Search for the cell housing the specified text and yield its [X, Y] center coordinate. 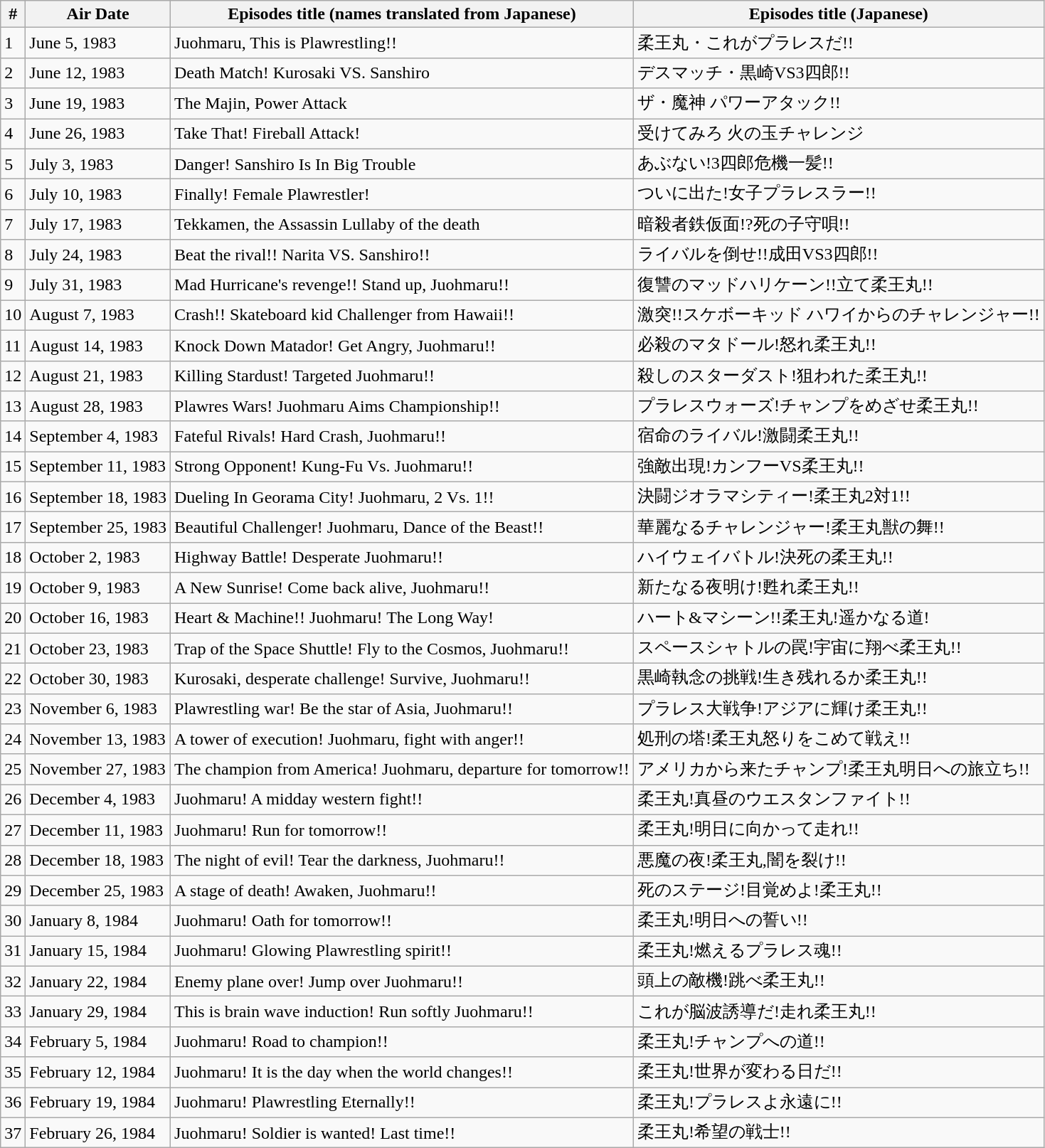
August 28, 1983 [98, 407]
2 [13, 73]
Dueling In Georama City! Juohmaru, 2 Vs. 1!! [403, 496]
# [13, 14]
Juohmaru! It is the day when the world changes!! [403, 1073]
柔王丸・これがプラレスだ!! [838, 43]
Episodes title (names translated from Japanese) [403, 14]
February 26, 1984 [98, 1132]
スペースシャトルの罠!宇宙に翔べ柔王丸!! [838, 649]
February 19, 1984 [98, 1102]
Episodes title (Japanese) [838, 14]
October 30, 1983 [98, 679]
September 25, 1983 [98, 528]
Finally! Female Plawrestler! [403, 195]
January 29, 1984 [98, 1011]
Juohmaru! Road to champion!! [403, 1041]
ハイウェイバトル!決死の柔王丸!! [838, 558]
Crash!! Skateboard kid Challenger from Hawaii!! [403, 316]
October 9, 1983 [98, 588]
26 [13, 799]
Danger! Sanshiro Is In Big Trouble [403, 164]
黒崎執念の挑戦!生き残れるか柔王丸!! [838, 679]
14 [13, 437]
強敵出現!カンフーVS柔王丸!! [838, 467]
悪魔の夜!柔王丸,闇を裂け!! [838, 861]
Highway Battle! Desperate Juohmaru!! [403, 558]
January 15, 1984 [98, 952]
Juohmaru! A midday western fight!! [403, 799]
17 [13, 528]
13 [13, 407]
Juohmaru! Plawrestling Eternally!! [403, 1102]
27 [13, 829]
September 11, 1983 [98, 467]
Juohmaru! Oath for tomorrow!! [403, 920]
February 12, 1984 [98, 1073]
15 [13, 467]
19 [13, 588]
受けてみろ 火の玉チャレンジ [838, 134]
25 [13, 770]
34 [13, 1041]
16 [13, 496]
September 18, 1983 [98, 496]
ハート&マシーン!!柔王丸!遥かなる道! [838, 619]
9 [13, 285]
復讐のマッドハリケーン!!立て柔王丸!! [838, 285]
The champion from America! Juohmaru, departure for tomorrow!! [403, 770]
35 [13, 1073]
デスマッチ・黒崎VS3四郎!! [838, 73]
5 [13, 164]
柔王丸!プラレスよ永遠に!! [838, 1102]
23 [13, 708]
Heart & Machine!! Juohmaru! The Long Way! [403, 619]
20 [13, 619]
June 19, 1983 [98, 104]
September 4, 1983 [98, 437]
Beautiful Challenger! Juohmaru, Dance of the Beast!! [403, 528]
宿命のライバル!激闘柔王丸!! [838, 437]
決闘ジオラマシティー!柔王丸2対1!! [838, 496]
Killing Stardust! Targeted Juohmaru!! [403, 376]
柔王丸!燃えるプラレス魂!! [838, 952]
Mad Hurricane's revenge!! Stand up, Juohmaru!! [403, 285]
殺しのスターダスト!狙われた柔王丸!! [838, 376]
4 [13, 134]
22 [13, 679]
新たなる夜明け!甦れ柔王丸!! [838, 588]
Take That! Fireball Attack! [403, 134]
柔王丸!希望の戦士!! [838, 1132]
ライバルを倒せ!!成田VS3四郎!! [838, 255]
24 [13, 740]
7 [13, 225]
December 11, 1983 [98, 829]
死のステージ!目覚めよ!柔王丸!! [838, 891]
A New Sunrise! Come back alive, Juohmaru!! [403, 588]
October 16, 1983 [98, 619]
A tower of execution! Juohmaru, fight with anger!! [403, 740]
33 [13, 1011]
November 27, 1983 [98, 770]
32 [13, 982]
The Majin, Power Attack [403, 104]
柔王丸!真昼のウエスタンファイト!! [838, 799]
This is brain wave induction! Run softly Juohmaru!! [403, 1011]
December 25, 1983 [98, 891]
December 4, 1983 [98, 799]
処刑の塔!柔王丸怒りをこめて戦え!! [838, 740]
Juohmaru! Soldier is wanted! Last time!! [403, 1132]
Enemy plane over! Jump over Juohmaru!! [403, 982]
ザ・魔神 パワーアタック!! [838, 104]
Death Match! Kurosaki VS. Sanshiro [403, 73]
11 [13, 346]
October 23, 1983 [98, 649]
Knock Down Matador! Get Angry, Juohmaru!! [403, 346]
July 24, 1983 [98, 255]
The night of evil! Tear the darkness, Juohmaru!! [403, 861]
アメリカから来たチャンプ!柔王丸明日への旅立ち!! [838, 770]
Juohmaru, This is Plawrestling!! [403, 43]
29 [13, 891]
31 [13, 952]
3 [13, 104]
暗殺者鉄仮面!?死の子守唄!! [838, 225]
Juohmaru! Run for tomorrow!! [403, 829]
必殺のマタドール!怒れ柔王丸!! [838, 346]
柔王丸!明日への誓い!! [838, 920]
February 5, 1984 [98, 1041]
October 2, 1983 [98, 558]
21 [13, 649]
12 [13, 376]
June 5, 1983 [98, 43]
Beat the rival!! Narita VS. Sanshiro!! [403, 255]
Trap of the Space Shuttle! Fly to the Cosmos, Juohmaru!! [403, 649]
6 [13, 195]
June 12, 1983 [98, 73]
July 17, 1983 [98, 225]
November 13, 1983 [98, 740]
28 [13, 861]
Strong Opponent! Kung-Fu Vs. Juohmaru!! [403, 467]
頭上の敵機!跳べ柔王丸!! [838, 982]
Plawrestling war! Be the star of Asia, Juohmaru!! [403, 708]
37 [13, 1132]
August 7, 1983 [98, 316]
Fateful Rivals! Hard Crash, Juohmaru!! [403, 437]
July 31, 1983 [98, 285]
ついに出た!女子プラレスラー!! [838, 195]
華麗なるチャレンジャー!柔王丸獣の舞!! [838, 528]
10 [13, 316]
August 14, 1983 [98, 346]
January 8, 1984 [98, 920]
柔王丸!チャンプへの道!! [838, 1041]
8 [13, 255]
柔王丸!世界が変わる日だ!! [838, 1073]
柔王丸!明日に向かって走れ!! [838, 829]
これが脳波誘導だ!走れ柔王丸!! [838, 1011]
あぶない!3四郎危機一髪!! [838, 164]
December 18, 1983 [98, 861]
Kurosaki, desperate challenge! Survive, Juohmaru!! [403, 679]
36 [13, 1102]
August 21, 1983 [98, 376]
Tekkamen, the Assassin Lullaby of the death [403, 225]
Juohmaru! Glowing Plawrestling spirit!! [403, 952]
A stage of death! Awaken, Juohmaru!! [403, 891]
30 [13, 920]
プラレス大戦争!アジアに輝け柔王丸!! [838, 708]
Air Date [98, 14]
1 [13, 43]
November 6, 1983 [98, 708]
Plawres Wars! Juohmaru Aims Championship!! [403, 407]
January 22, 1984 [98, 982]
July 10, 1983 [98, 195]
June 26, 1983 [98, 134]
激突!!スケボーキッド ハワイからのチャレンジャー!! [838, 316]
プラレスウォーズ!チャンプをめざせ柔王丸!! [838, 407]
18 [13, 558]
July 3, 1983 [98, 164]
